Provide the [X, Y] coordinate of the cell's center where the given text is located.  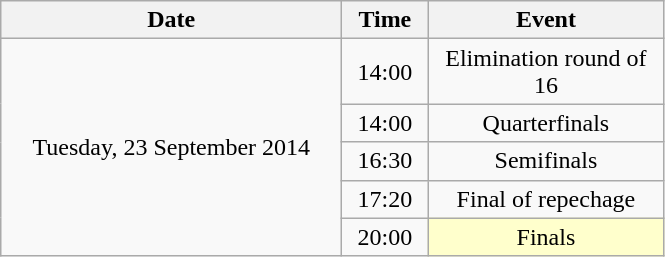
Date [172, 20]
Event [546, 20]
Semifinals [546, 161]
Final of repechage [546, 199]
16:30 [385, 161]
17:20 [385, 199]
Finals [546, 237]
Tuesday, 23 September 2014 [172, 148]
Time [385, 20]
Quarterfinals [546, 123]
Elimination round of 16 [546, 72]
20:00 [385, 237]
